Extract the (X, Y) coordinate from the center of the cell holding the provided text.  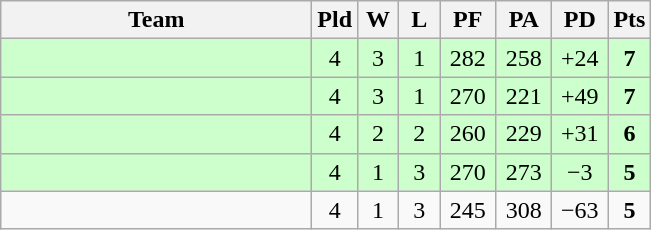
+31 (580, 134)
+49 (580, 96)
PD (580, 20)
245 (468, 210)
258 (524, 58)
W (378, 20)
Team (156, 20)
229 (524, 134)
L (420, 20)
PA (524, 20)
Pld (335, 20)
273 (524, 172)
260 (468, 134)
−3 (580, 172)
PF (468, 20)
282 (468, 58)
Pts (630, 20)
308 (524, 210)
6 (630, 134)
221 (524, 96)
−63 (580, 210)
+24 (580, 58)
